Detect which cell encompasses the target text, then output its [X, Y] center coordinate. 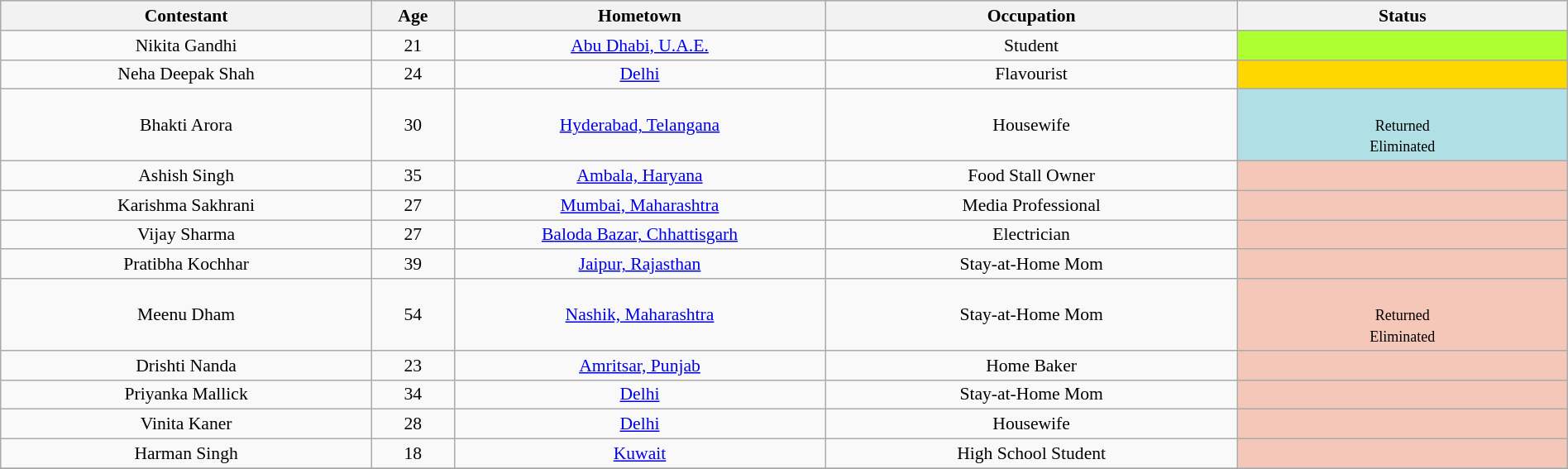
Nikita Gandhi [187, 45]
Nashik, Maharashtra [640, 314]
Media Professional [1032, 205]
Ashish Singh [187, 176]
24 [413, 74]
Baloda Bazar, Chhattisgarh [640, 235]
Bhakti Arora [187, 126]
Vinita Kaner [187, 424]
Hometown [640, 16]
30 [413, 126]
Ambala, Haryana [640, 176]
Age [413, 16]
35 [413, 176]
Hyderabad, Telangana [640, 126]
Flavourist [1032, 74]
Harman Singh [187, 454]
Occupation [1032, 16]
Abu Dhabi, U.A.E. [640, 45]
Food Stall Owner [1032, 176]
Amritsar, Punjab [640, 366]
21 [413, 45]
Status [1403, 16]
34 [413, 395]
Jaipur, Rajasthan [640, 265]
Electrician [1032, 235]
Drishti Nanda [187, 366]
Kuwait [640, 454]
54 [413, 314]
Contestant [187, 16]
Priyanka Mallick [187, 395]
Neha Deepak Shah [187, 74]
Mumbai, Maharashtra [640, 205]
28 [413, 424]
Karishma Sakhrani [187, 205]
39 [413, 265]
Home Baker [1032, 366]
Vijay Sharma [187, 235]
18 [413, 454]
Meenu Dham [187, 314]
Pratibha Kochhar [187, 265]
23 [413, 366]
Student [1032, 45]
High School Student [1032, 454]
